From the cell containing the given text, extract its center point as (X, Y) coordinate. 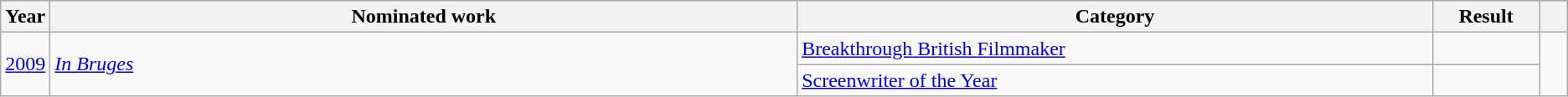
Screenwriter of the Year (1116, 80)
Nominated work (424, 17)
Category (1116, 17)
Breakthrough British Filmmaker (1116, 48)
In Bruges (424, 64)
2009 (25, 64)
Year (25, 17)
Result (1486, 17)
